From the cell containing the given text, extract its center point as [X, Y] coordinate. 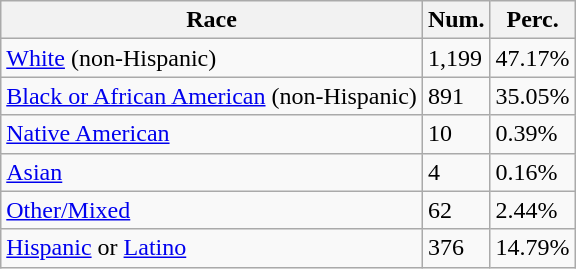
14.79% [532, 248]
0.39% [532, 134]
Native American [212, 134]
Perc. [532, 20]
2.44% [532, 210]
10 [456, 134]
Asian [212, 172]
47.17% [532, 58]
Race [212, 20]
4 [456, 172]
35.05% [532, 96]
Other/Mixed [212, 210]
62 [456, 210]
1,199 [456, 58]
376 [456, 248]
0.16% [532, 172]
White (non-Hispanic) [212, 58]
Black or African American (non-Hispanic) [212, 96]
Hispanic or Latino [212, 248]
891 [456, 96]
Num. [456, 20]
